From the cell containing the given text, extract its center point as (x, y) coordinate. 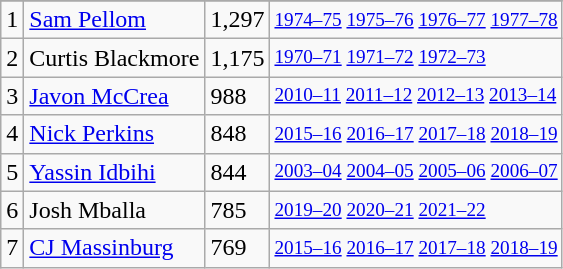
988 (238, 96)
2010–11 2011–12 2012–13 2013–14 (416, 96)
Javon McCrea (114, 96)
769 (238, 248)
1970–71 1971–72 1972–73 (416, 58)
2003–04 2004–05 2005–06 2006–07 (416, 172)
848 (238, 134)
Yassin Idbihi (114, 172)
CJ Massinburg (114, 248)
1 (12, 20)
844 (238, 172)
2019–20 2020–21 2021–22 (416, 210)
Sam Pellom (114, 20)
7 (12, 248)
4 (12, 134)
Curtis Blackmore (114, 58)
2 (12, 58)
Josh Mballa (114, 210)
1,297 (238, 20)
785 (238, 210)
5 (12, 172)
1,175 (238, 58)
3 (12, 96)
1974–75 1975–76 1976–77 1977–78 (416, 20)
6 (12, 210)
Nick Perkins (114, 134)
